For the text-containing cell, return its midpoint in (x, y) coordinate format. 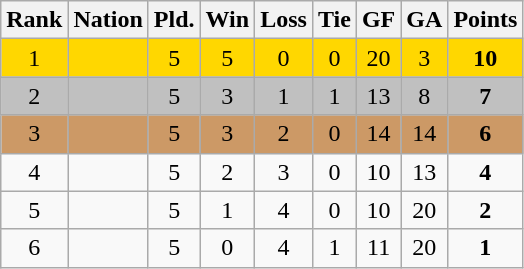
Win (228, 20)
7 (486, 96)
Loss (284, 20)
Points (486, 20)
8 (424, 96)
Rank (34, 20)
GF (378, 20)
Tie (334, 20)
GA (424, 20)
11 (378, 248)
Nation (108, 20)
Pld. (174, 20)
